Output the [X, Y] coordinate of the center of the cell containing the given text.  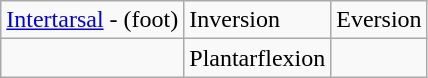
Eversion [379, 20]
Plantarflexion [258, 58]
Inversion [258, 20]
Intertarsal - (foot) [92, 20]
